Return [X, Y] of the center of cell containing provided text 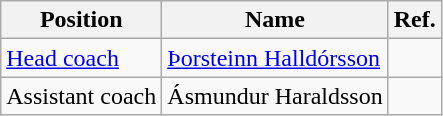
Position [82, 20]
Ásmundur Haraldsson [275, 96]
Ref. [414, 20]
Head coach [82, 58]
Name [275, 20]
Þorsteinn Halldórsson [275, 58]
Assistant coach [82, 96]
